Capture the cell that displays the provided text and extract its (x, y) central coordinate. 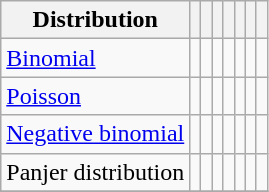
Distribution (96, 20)
Binomial (96, 58)
Poisson (96, 96)
Negative binomial (96, 134)
Panjer distribution (96, 172)
